Return [x, y] of the center of cell containing provided text 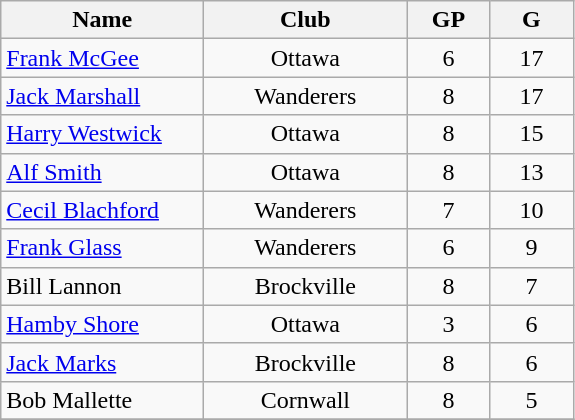
Hamby Shore [102, 324]
Frank McGee [102, 58]
Name [102, 20]
Jack Marshall [102, 96]
Alf Smith [102, 172]
Frank Glass [102, 248]
5 [532, 400]
Club [306, 20]
13 [532, 172]
Jack Marks [102, 362]
Cornwall [306, 400]
Bill Lannon [102, 286]
G [532, 20]
15 [532, 134]
Harry Westwick [102, 134]
GP [448, 20]
Cecil Blachford [102, 210]
10 [532, 210]
9 [532, 248]
3 [448, 324]
Bob Mallette [102, 400]
